Extract the (x, y) coordinate from the center of the cell holding the provided text.  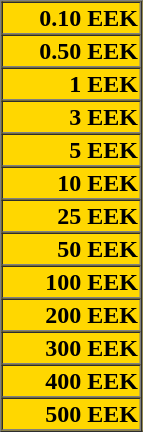
10 EEK (72, 182)
1 EEK (72, 84)
0.50 EEK (72, 50)
500 EEK (72, 414)
100 EEK (72, 282)
5 EEK (72, 150)
400 EEK (72, 380)
25 EEK (72, 216)
50 EEK (72, 248)
300 EEK (72, 348)
200 EEK (72, 314)
0.10 EEK (72, 18)
3 EEK (72, 116)
